Output the (X, Y) coordinate of the center of the cell containing the given text.  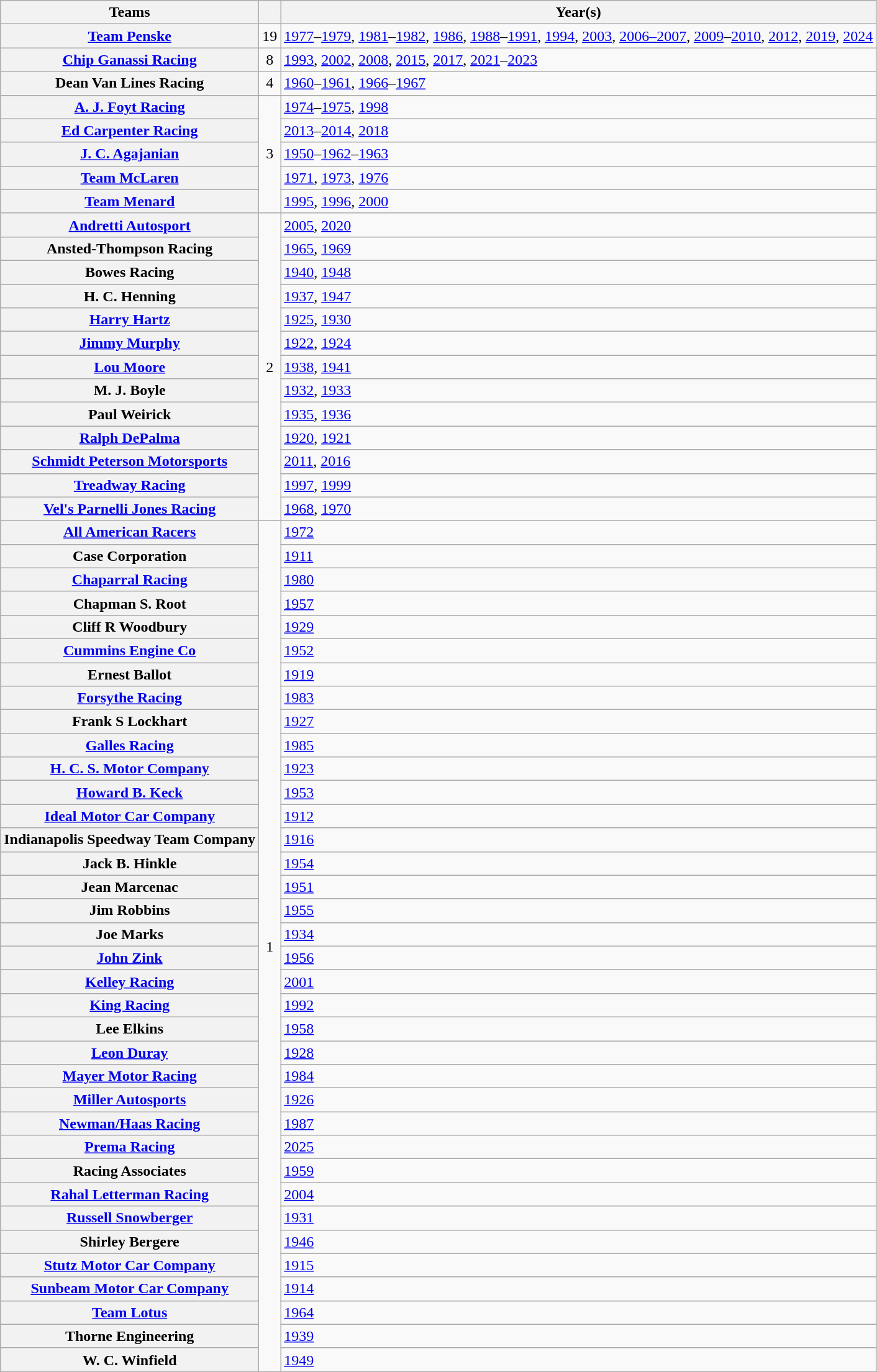
1912 (579, 816)
1934 (579, 934)
J. C. Agajanian (130, 154)
M. J. Boyle (130, 391)
1925, 1930 (579, 320)
1995, 1996, 2000 (579, 201)
1946 (579, 1242)
1983 (579, 698)
Ernest Ballot (130, 674)
1980 (579, 579)
Forsythe Racing (130, 698)
H. C. S. Motor Company (130, 769)
Teams (130, 12)
Stutz Motor Car Company (130, 1265)
1971, 1973, 1976 (579, 178)
1938, 1941 (579, 367)
1953 (579, 793)
1932, 1933 (579, 391)
H. C. Henning (130, 296)
1960–1961, 1966–1967 (579, 83)
Racing Associates (130, 1171)
1927 (579, 722)
1 (270, 946)
1915 (579, 1265)
Jim Robbins (130, 911)
Dean Van Lines Racing (130, 83)
1937, 1947 (579, 296)
Galles Racing (130, 745)
A. J. Foyt Racing (130, 107)
1926 (579, 1100)
Chip Ganassi Racing (130, 60)
1911 (579, 556)
1972 (579, 532)
Jean Marcenac (130, 887)
Jimmy Murphy (130, 343)
2025 (579, 1147)
1958 (579, 1029)
1985 (579, 745)
1956 (579, 958)
1923 (579, 769)
1914 (579, 1289)
Ansted-Thompson Racing (130, 248)
Lee Elkins (130, 1029)
1949 (579, 1360)
Ed Carpenter Racing (130, 130)
2 (270, 366)
1931 (579, 1218)
Miller Autosports (130, 1100)
1951 (579, 887)
1993, 2002, 2008, 2015, 2017, 2021–2023 (579, 60)
Team McLaren (130, 178)
Year(s) (579, 12)
Vel's Parnelli Jones Racing (130, 509)
Case Corporation (130, 556)
2005, 2020 (579, 225)
8 (270, 60)
1992 (579, 1005)
King Racing (130, 1005)
Schmidt Peterson Motorsports (130, 461)
3 (270, 154)
Howard B. Keck (130, 793)
2011, 2016 (579, 461)
1922, 1924 (579, 343)
1928 (579, 1053)
1987 (579, 1124)
Harry Hartz (130, 320)
Sunbeam Motor Car Company (130, 1289)
1952 (579, 650)
4 (270, 83)
2004 (579, 1194)
Jack B. Hinkle (130, 863)
1929 (579, 627)
Cummins Engine Co (130, 650)
Mayer Motor Racing (130, 1076)
1974–1975, 1998 (579, 107)
1959 (579, 1171)
Ralph DePalma (130, 438)
1935, 1936 (579, 414)
2001 (579, 981)
Team Penske (130, 36)
1920, 1921 (579, 438)
2013–2014, 2018 (579, 130)
1939 (579, 1336)
1965, 1969 (579, 248)
Paul Weirick (130, 414)
Chaparral Racing (130, 579)
1964 (579, 1312)
Chapman S. Root (130, 603)
Treadway Racing (130, 485)
Team Menard (130, 201)
1968, 1970 (579, 509)
1940, 1948 (579, 272)
Frank S Lockhart (130, 722)
Bowes Racing (130, 272)
Andretti Autosport (130, 225)
Indianapolis Speedway Team Company (130, 840)
Thorne Engineering (130, 1336)
Lou Moore (130, 367)
1954 (579, 863)
1955 (579, 911)
Newman/Haas Racing (130, 1124)
John Zink (130, 958)
Russell Snowberger (130, 1218)
1957 (579, 603)
Rahal Letterman Racing (130, 1194)
Kelley Racing (130, 981)
1984 (579, 1076)
Prema Racing (130, 1147)
1916 (579, 840)
1997, 1999 (579, 485)
1977–1979, 1981–1982, 1986, 1988–1991, 1994, 2003, 2006–2007, 2009–2010, 2012, 2019, 2024 (579, 36)
Ideal Motor Car Company (130, 816)
Leon Duray (130, 1053)
All American Racers (130, 532)
Shirley Bergere (130, 1242)
Joe Marks (130, 934)
W. C. Winfield (130, 1360)
19 (270, 36)
Cliff R Woodbury (130, 627)
1919 (579, 674)
Team Lotus (130, 1312)
1950–1962–1963 (579, 154)
